Find where the given text appears and provide that cell's center as (x, y) coordinate. 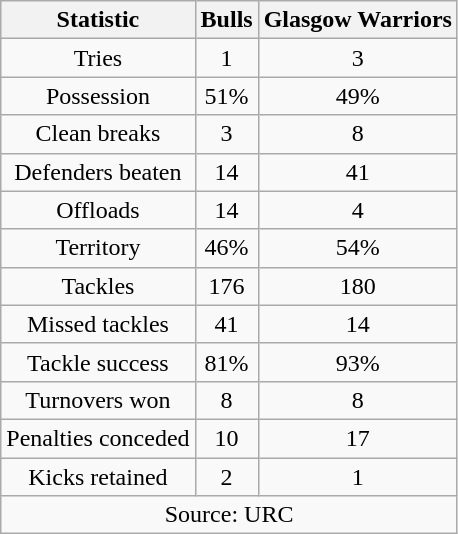
Tackle success (98, 362)
Penalties conceded (98, 438)
4 (358, 210)
Clean breaks (98, 134)
Glasgow Warriors (358, 20)
51% (226, 96)
Offloads (98, 210)
Tries (98, 58)
Source: URC (230, 515)
Defenders beaten (98, 172)
176 (226, 286)
Kicks retained (98, 477)
Territory (98, 248)
Tackles (98, 286)
Statistic (98, 20)
17 (358, 438)
46% (226, 248)
93% (358, 362)
Possession (98, 96)
10 (226, 438)
49% (358, 96)
54% (358, 248)
Turnovers won (98, 400)
180 (358, 286)
Bulls (226, 20)
Missed tackles (98, 324)
81% (226, 362)
2 (226, 477)
